Output the (X, Y) coordinate of the center of the cell containing the given text.  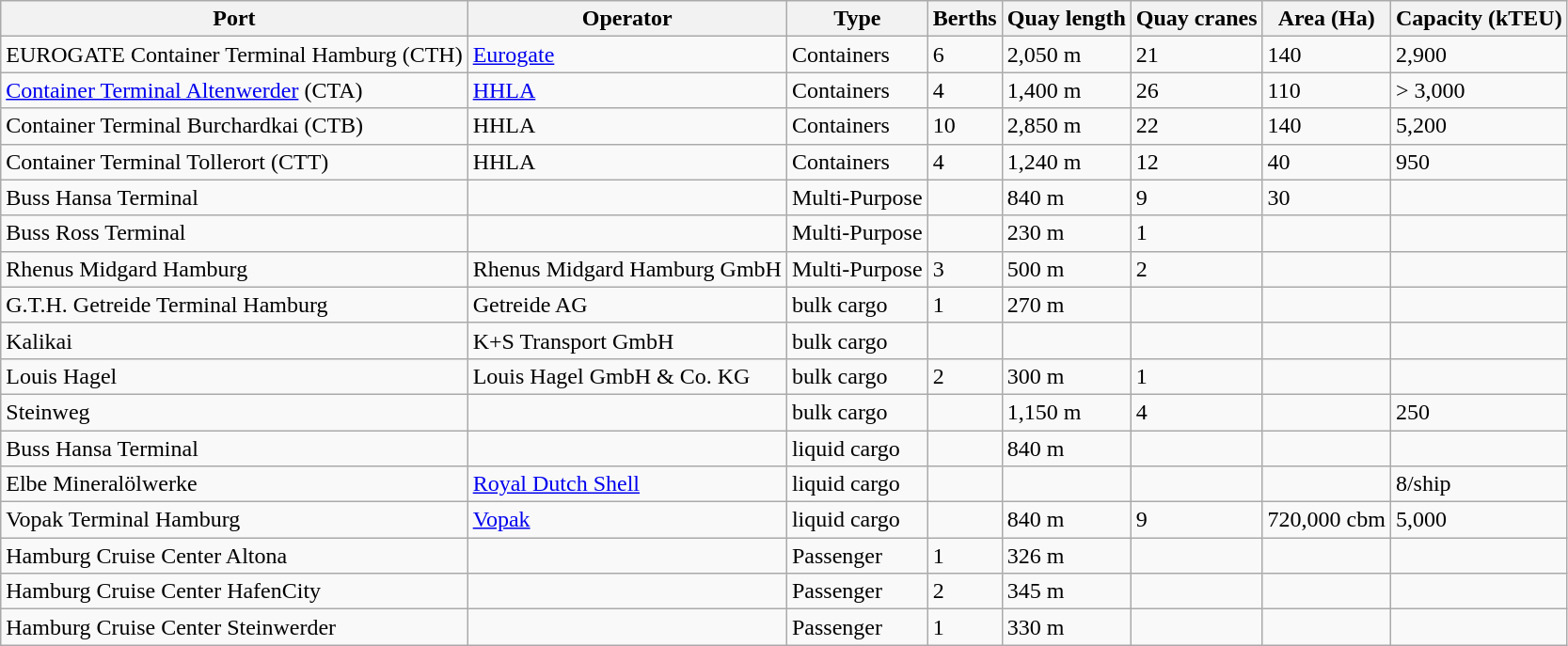
26 (1196, 90)
> 3,000 (1479, 90)
2,050 m (1067, 55)
Hamburg Cruise Center HafenCity (234, 591)
1,240 m (1067, 162)
Getreide AG (626, 305)
Royal Dutch Shell (626, 484)
2,850 m (1067, 126)
Rhenus Midgard Hamburg (234, 269)
270 m (1067, 305)
40 (1326, 162)
Louis Hagel (234, 376)
G.T.H. Getreide Terminal Hamburg (234, 305)
Container Terminal Tollerort (CTT) (234, 162)
Buss Ross Terminal (234, 233)
Berths (965, 19)
5,200 (1479, 126)
30 (1326, 197)
Hamburg Cruise Center Steinwerder (234, 627)
Container Terminal Altenwerder (CTA) (234, 90)
1,400 m (1067, 90)
230 m (1067, 233)
950 (1479, 162)
500 m (1067, 269)
3 (965, 269)
1,150 m (1067, 412)
Port (234, 19)
22 (1196, 126)
Vopak (626, 520)
326 m (1067, 556)
Eurogate (626, 55)
Louis Hagel GmbH & Co. KG (626, 376)
2,900 (1479, 55)
110 (1326, 90)
Area (Ha) (1326, 19)
5,000 (1479, 520)
345 m (1067, 591)
Kalikai (234, 340)
12 (1196, 162)
Hamburg Cruise Center Altona (234, 556)
Elbe Mineralölwerke (234, 484)
Capacity (kTEU) (1479, 19)
8/ship (1479, 484)
300 m (1067, 376)
Type (857, 19)
21 (1196, 55)
K+S Transport GmbH (626, 340)
6 (965, 55)
720,000 cbm (1326, 520)
10 (965, 126)
330 m (1067, 627)
Steinweg (234, 412)
EUROGATE Container Terminal Hamburg (CTH) (234, 55)
Container Terminal Burchardkai (CTB) (234, 126)
Operator (626, 19)
Rhenus Midgard Hamburg GmbH (626, 269)
Quay length (1067, 19)
Quay cranes (1196, 19)
Vopak Terminal Hamburg (234, 520)
250 (1479, 412)
